Provide the [x, y] coordinate of the cell's center where the given text is located.  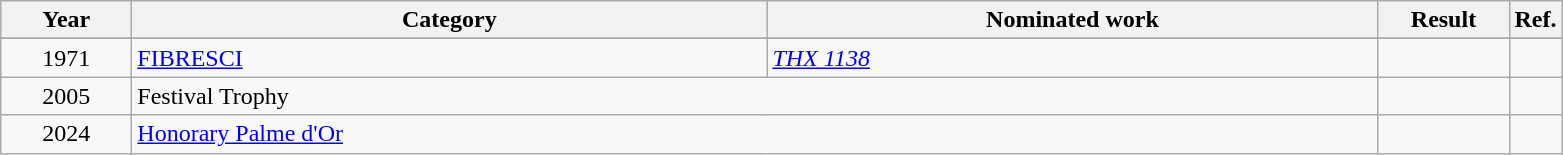
2024 [66, 134]
Festival Trophy [755, 96]
Result [1444, 20]
Nominated work [1072, 20]
2005 [66, 96]
THX 1138 [1072, 58]
1971 [66, 58]
Category [450, 20]
Ref. [1536, 20]
Year [66, 20]
FIBRESCI [450, 58]
Honorary Palme d'Or [755, 134]
